Scan for the cell matching the given text and deliver its [x, y] coordinate at center. 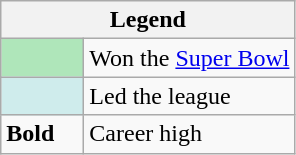
Bold [42, 134]
Career high [190, 134]
Led the league [190, 96]
Won the Super Bowl [190, 58]
Legend [148, 20]
